Return the (X, Y) coordinate for the center point of the cell that contains the specified text.  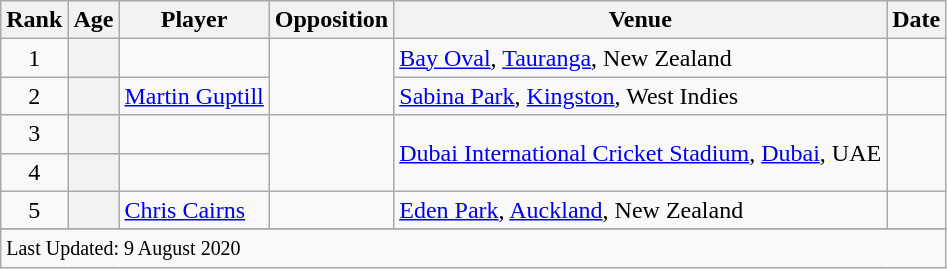
Bay Oval, Tauranga, New Zealand (640, 58)
Opposition (331, 20)
Venue (640, 20)
2 (34, 96)
Chris Cairns (194, 210)
Dubai International Cricket Stadium, Dubai, UAE (640, 153)
Player (194, 20)
Last Updated: 9 August 2020 (474, 248)
Martin Guptill (194, 96)
1 (34, 58)
Sabina Park, Kingston, West Indies (640, 96)
Age (94, 20)
Date (916, 20)
Rank (34, 20)
Eden Park, Auckland, New Zealand (640, 210)
5 (34, 210)
4 (34, 172)
3 (34, 134)
